Identify which cell holds the provided text, then report its (x, y) central coordinate. 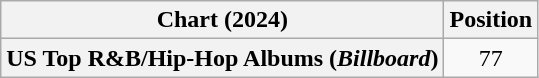
Chart (2024) (222, 20)
Position (491, 20)
77 (491, 58)
US Top R&B/Hip-Hop Albums (Billboard) (222, 58)
